Identify which cell holds the provided text, then report its [x, y] central coordinate. 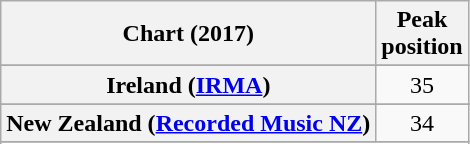
Peak position [422, 34]
Chart (2017) [188, 34]
35 [422, 85]
Ireland (IRMA) [188, 85]
34 [422, 123]
New Zealand (Recorded Music NZ) [188, 123]
